From the cell containing the given text, extract its center point as [X, Y] coordinate. 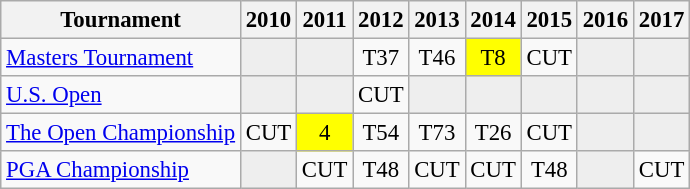
Tournament [121, 20]
2011 [325, 20]
T37 [381, 58]
T8 [493, 58]
The Open Championship [121, 133]
2017 [661, 20]
2013 [437, 20]
T73 [437, 133]
Masters Tournament [121, 58]
T54 [381, 133]
4 [325, 133]
2015 [549, 20]
U.S. Open [121, 95]
T46 [437, 58]
2012 [381, 20]
T26 [493, 133]
2016 [605, 20]
2010 [268, 20]
2014 [493, 20]
PGA Championship [121, 170]
